Detect which cell encompasses the target text, then output its [x, y] center coordinate. 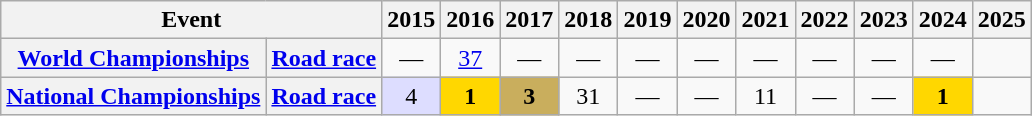
2023 [884, 20]
2021 [766, 20]
2018 [588, 20]
37 [470, 58]
2015 [412, 20]
2025 [1002, 20]
2022 [824, 20]
2020 [706, 20]
2016 [470, 20]
11 [766, 96]
31 [588, 96]
2024 [942, 20]
2019 [648, 20]
National Championships [134, 96]
World Championships [134, 58]
Event [192, 20]
4 [412, 96]
2017 [530, 20]
3 [530, 96]
